Output the (x, y) coordinate of the center of the cell containing the given text.  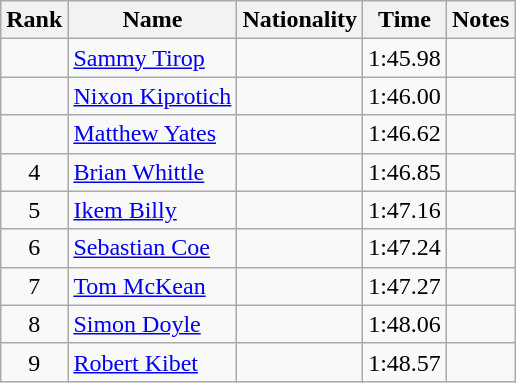
Nationality (300, 20)
Ikem Billy (152, 210)
Brian Whittle (152, 172)
Nixon Kiprotich (152, 96)
Sammy Tirop (152, 58)
1:46.85 (405, 172)
1:48.06 (405, 324)
1:47.24 (405, 248)
1:46.62 (405, 134)
Robert Kibet (152, 362)
1:45.98 (405, 58)
1:46.00 (405, 96)
Time (405, 20)
Rank (34, 20)
Name (152, 20)
Notes (480, 20)
7 (34, 286)
Matthew Yates (152, 134)
9 (34, 362)
Tom McKean (152, 286)
5 (34, 210)
Simon Doyle (152, 324)
1:47.16 (405, 210)
1:47.27 (405, 286)
8 (34, 324)
6 (34, 248)
1:48.57 (405, 362)
4 (34, 172)
Sebastian Coe (152, 248)
